Return (X, Y) of the center of cell containing provided text 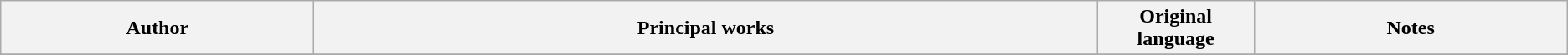
Notes (1411, 28)
Original language (1176, 28)
Author (157, 28)
Principal works (705, 28)
